Find where the given text appears and provide that cell's center as [X, Y] coordinate. 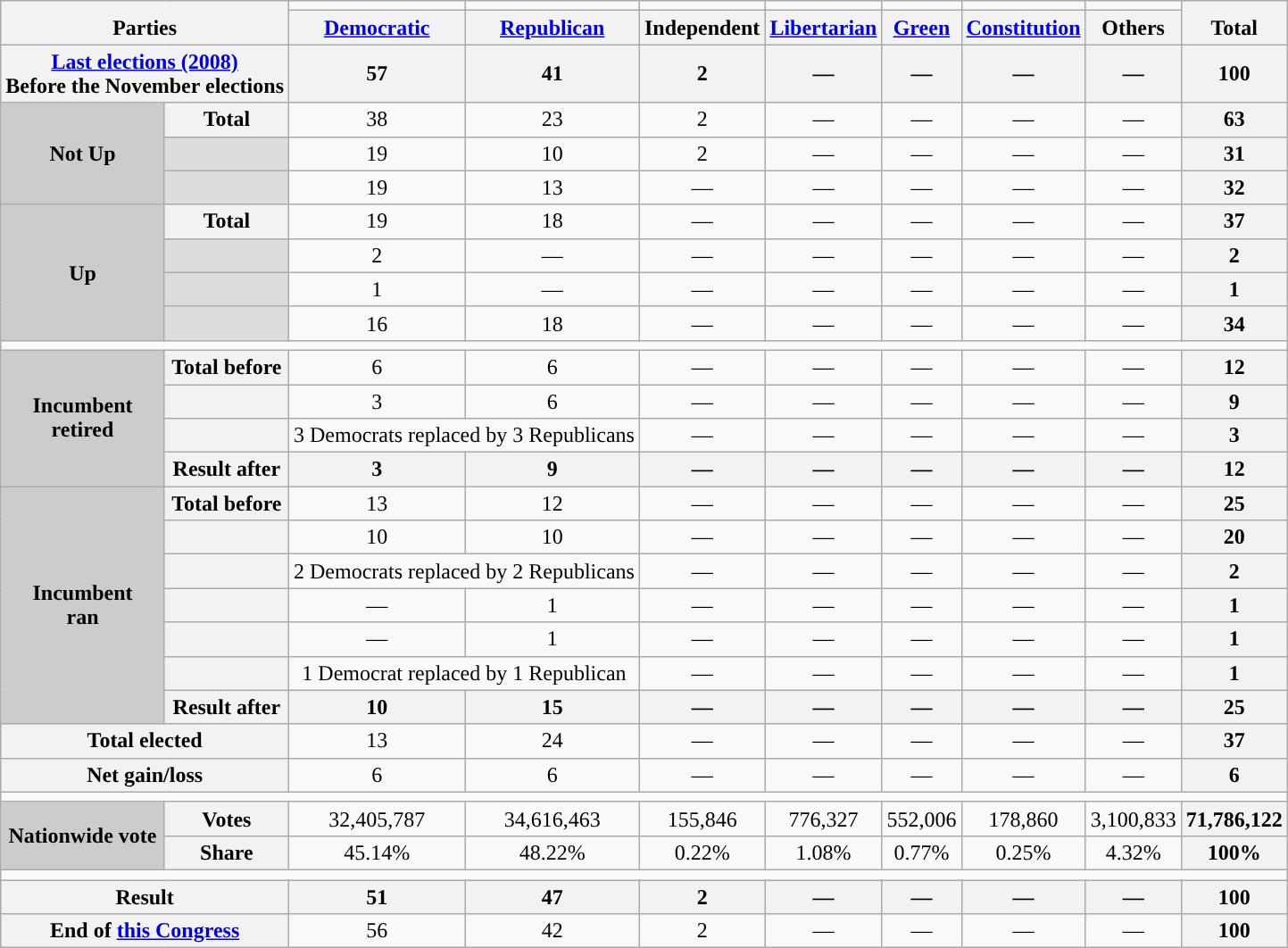
Result [145, 897]
Libertarian [823, 28]
178,860 [1023, 819]
Net gain/loss [145, 775]
41 [553, 73]
Up [82, 272]
57 [377, 73]
Nationwide vote [82, 836]
31 [1234, 154]
Green [921, 28]
3 Democrats replaced by 3 Republicans [464, 436]
56 [377, 931]
32,405,787 [377, 819]
1.08% [823, 852]
32 [1234, 187]
776,327 [823, 819]
3,100,833 [1134, 819]
34,616,463 [553, 819]
Not Up [82, 154]
Independent [702, 28]
Share [227, 852]
End of this Congress [145, 931]
100% [1234, 852]
Others [1134, 28]
24 [553, 741]
42 [553, 931]
38 [377, 120]
4.32% [1134, 852]
48.22% [553, 852]
Incumbentretired [82, 418]
51 [377, 897]
34 [1234, 323]
20 [1234, 537]
Total elected [145, 741]
45.14% [377, 852]
Constitution [1023, 28]
0.77% [921, 852]
16 [377, 323]
552,006 [921, 819]
15 [553, 707]
63 [1234, 120]
71,786,122 [1234, 819]
Democratic [377, 28]
1 Democrat replaced by 1 Republican [464, 673]
23 [553, 120]
47 [553, 897]
155,846 [702, 819]
0.22% [702, 852]
2 Democrats replaced by 2 Republicans [464, 571]
Incumbentran [82, 605]
Votes [227, 819]
Last elections (2008)Before the November elections [145, 73]
Republican [553, 28]
0.25% [1023, 852]
Parties [145, 23]
